Return the (x, y) coordinate for the center point of the cell that contains the specified text.  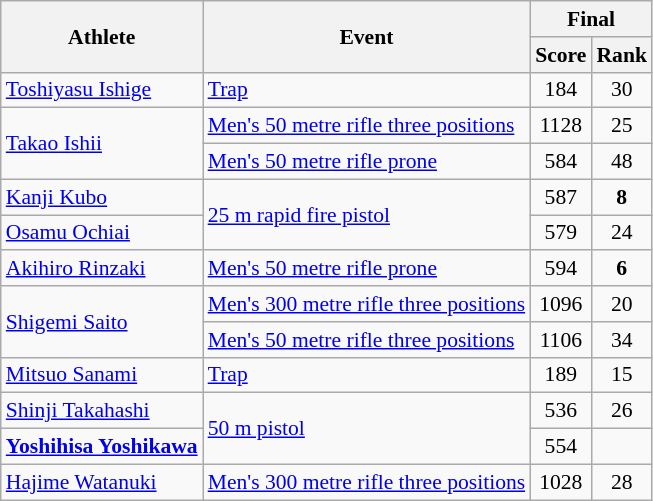
48 (622, 162)
Rank (622, 55)
Mitsuo Sanami (102, 375)
1028 (560, 482)
Takao Ishii (102, 144)
20 (622, 304)
25 (622, 126)
30 (622, 90)
Kanji Kubo (102, 197)
50 m pistol (367, 428)
184 (560, 90)
Event (367, 36)
579 (560, 233)
26 (622, 411)
Final (591, 19)
Akihiro Rinzaki (102, 269)
6 (622, 269)
Shinji Takahashi (102, 411)
Athlete (102, 36)
28 (622, 482)
536 (560, 411)
1128 (560, 126)
189 (560, 375)
Yoshihisa Yoshikawa (102, 447)
1106 (560, 340)
Score (560, 55)
34 (622, 340)
Toshiyasu Ishige (102, 90)
584 (560, 162)
Hajime Watanuki (102, 482)
15 (622, 375)
25 m rapid fire pistol (367, 214)
1096 (560, 304)
587 (560, 197)
554 (560, 447)
8 (622, 197)
594 (560, 269)
24 (622, 233)
Osamu Ochiai (102, 233)
Shigemi Saito (102, 322)
